Determine the (X, Y) coordinate at the center of the cell enclosing the given text.  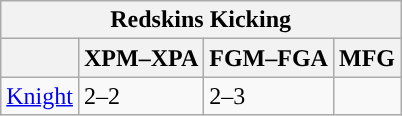
2–3 (269, 96)
Redskins Kicking (201, 20)
FGM–FGA (269, 58)
XPM–XPA (140, 58)
Knight (40, 96)
MFG (366, 58)
2–2 (140, 96)
